Output the [x, y] coordinate of the center of the cell containing the given text.  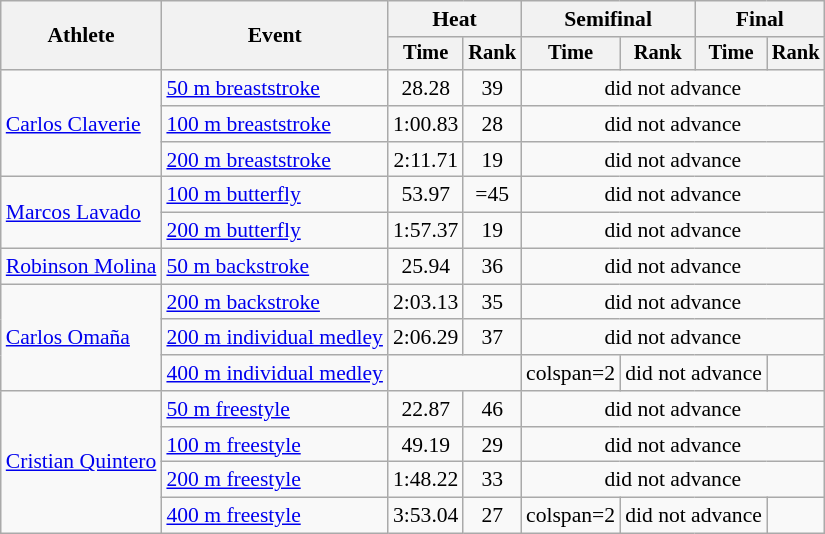
3:53.04 [426, 516]
Final [760, 19]
Event [274, 36]
100 m breaststroke [274, 124]
22.87 [426, 409]
=45 [492, 195]
28.28 [426, 88]
Carlos Omaña [82, 338]
Marcos Lavado [82, 212]
100 m freestyle [274, 445]
Robinson Molina [82, 267]
35 [492, 302]
200 m freestyle [274, 480]
Cristian Quintero [82, 462]
2:06.29 [426, 338]
1:57.37 [426, 231]
50 m backstroke [274, 267]
50 m breaststroke [274, 88]
2:03.13 [426, 302]
400 m individual medley [274, 373]
25.94 [426, 267]
1:00.83 [426, 124]
Carlos Claverie [82, 124]
53.97 [426, 195]
200 m breaststroke [274, 160]
28 [492, 124]
200 m butterfly [274, 231]
37 [492, 338]
46 [492, 409]
Athlete [82, 36]
27 [492, 516]
Semifinal [608, 19]
36 [492, 267]
50 m freestyle [274, 409]
49.19 [426, 445]
39 [492, 88]
33 [492, 480]
200 m backstroke [274, 302]
100 m butterfly [274, 195]
2:11.71 [426, 160]
1:48.22 [426, 480]
200 m individual medley [274, 338]
Heat [454, 19]
29 [492, 445]
400 m freestyle [274, 516]
